Identify which cell holds the provided text, then report its [x, y] central coordinate. 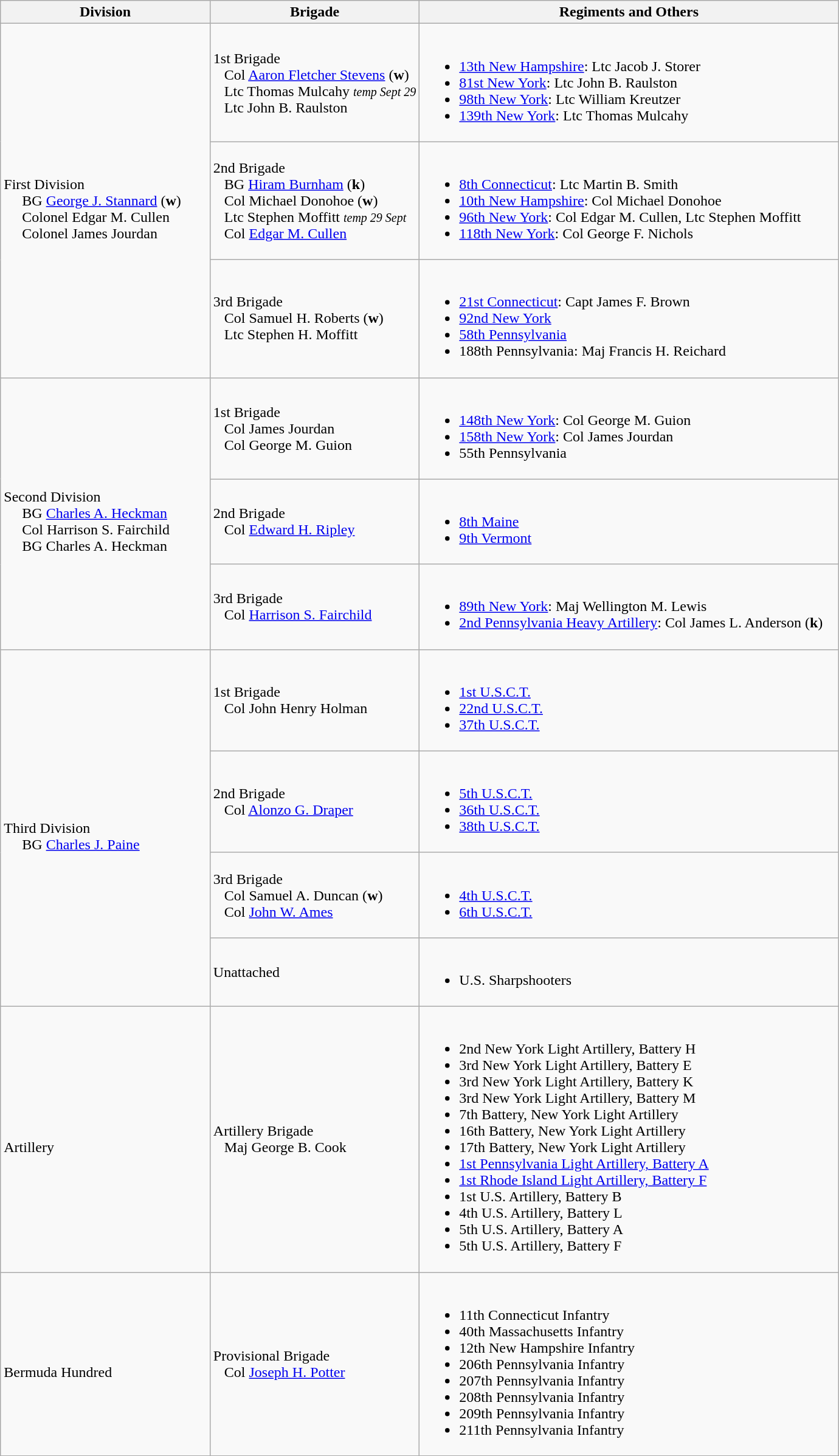
89th New York: Maj Wellington M. Lewis2nd Pennsylvania Heavy Artillery: Col James L. Anderson (k) [629, 607]
2nd Brigade BG Hiram Burnham (k) Col Michael Donohoe (w) Ltc Stephen Moffitt temp 29 Sept Col Edgar M. Cullen [315, 201]
3rd Brigade Col Samuel H. Roberts (w) Ltc Stephen H. Moffitt [315, 319]
Division [106, 12]
13th New Hampshire: Ltc Jacob J. Storer81st New York: Ltc John B. Raulston98th New York: Ltc William Kreutzer139th New York: Ltc Thomas Mulcahy [629, 83]
3rd Brigade Col Harrison S. Fairchild [315, 607]
U.S. Sharpshooters [629, 971]
Bermuda Hundred [106, 1364]
Unattached [315, 971]
Second Division BG Charles A. Heckman Col Harrison S. Fairchild BG Charles A. Heckman [106, 513]
1st Brigade Col Aaron Fletcher Stevens (w) Ltc Thomas Mulcahy temp Sept 29 Ltc John B. Raulston [315, 83]
First Division BG George J. Stannard (w) Colonel Edgar M. Cullen Colonel James Jourdan [106, 201]
Artillery Brigade Maj George B. Cook [315, 1139]
2nd Brigade Col Alonzo G. Draper [315, 801]
8th Maine9th Vermont [629, 522]
3rd Brigade Col Samuel A. Duncan (w) Col John W. Ames [315, 895]
Artillery [106, 1139]
21st Connecticut: Capt James F. Brown92nd New York58th Pennsylvania188th Pennsylvania: Maj Francis H. Reichard [629, 319]
1st U.S.C.T.22nd U.S.C.T.37th U.S.C.T. [629, 700]
Brigade [315, 12]
1st Brigade Col John Henry Holman [315, 700]
2nd Brigade Col Edward H. Ripley [315, 522]
148th New York: Col George M. Guion158th New York: Col James Jourdan55th Pennsylvania [629, 428]
Provisional Brigade Col Joseph H. Potter [315, 1364]
Regiments and Others [629, 12]
Third Division BG Charles J. Paine [106, 828]
4th U.S.C.T.6th U.S.C.T. [629, 895]
5th U.S.C.T.36th U.S.C.T.38th U.S.C.T. [629, 801]
1st Brigade Col James Jourdan Col George M. Guion [315, 428]
